Return the (x, y) coordinate for the center point of the cell that contains the specified text.  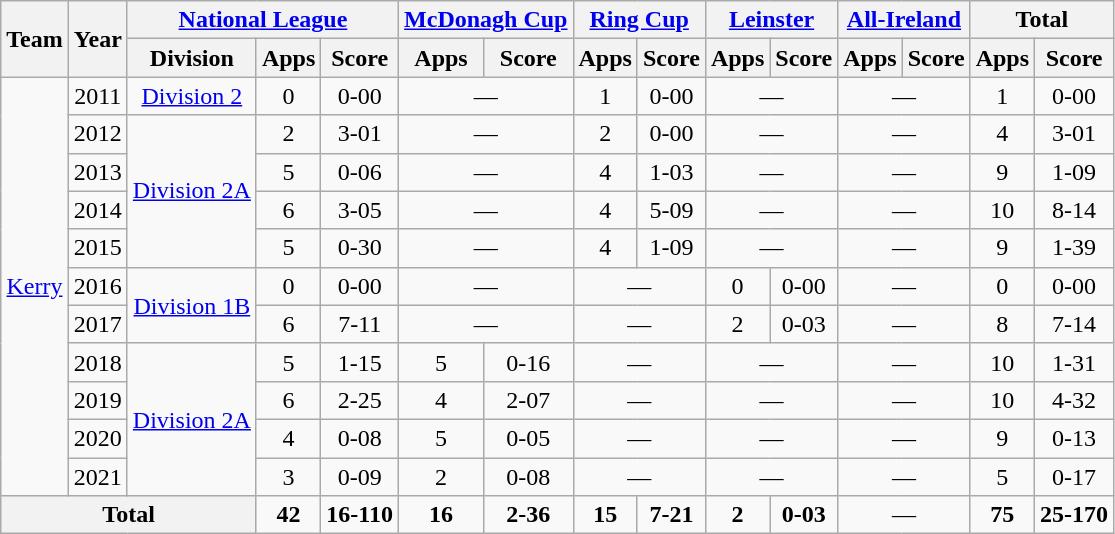
2020 (98, 438)
Year (98, 39)
2011 (98, 96)
McDonagh Cup (486, 20)
2015 (98, 248)
0-16 (528, 362)
5-09 (671, 210)
Leinster (771, 20)
1-15 (360, 362)
42 (288, 515)
2-25 (360, 400)
National League (262, 20)
25-170 (1074, 515)
1-03 (671, 172)
2021 (98, 477)
4-32 (1074, 400)
Division (192, 58)
Team (35, 39)
Ring Cup (639, 20)
16 (442, 515)
0-30 (360, 248)
2013 (98, 172)
1-39 (1074, 248)
2012 (98, 134)
8 (1002, 324)
2016 (98, 286)
0-17 (1074, 477)
2-36 (528, 515)
2017 (98, 324)
7-14 (1074, 324)
All-Ireland (904, 20)
16-110 (360, 515)
Division 2 (192, 96)
0-05 (528, 438)
2019 (98, 400)
0-13 (1074, 438)
7-11 (360, 324)
1-31 (1074, 362)
15 (605, 515)
3-05 (360, 210)
0-06 (360, 172)
Division 1B (192, 305)
2-07 (528, 400)
0-09 (360, 477)
8-14 (1074, 210)
3 (288, 477)
2018 (98, 362)
75 (1002, 515)
2014 (98, 210)
Kerry (35, 286)
7-21 (671, 515)
